Capture the cell that displays the provided text and extract its (x, y) central coordinate. 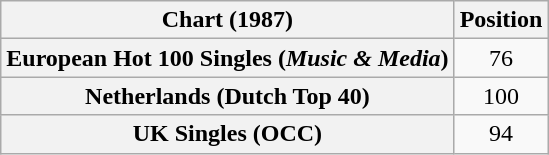
100 (501, 96)
Chart (1987) (228, 20)
European Hot 100 Singles (Music & Media) (228, 58)
Netherlands (Dutch Top 40) (228, 96)
76 (501, 58)
UK Singles (OCC) (228, 134)
94 (501, 134)
Position (501, 20)
